Pinpoint the cell where the given text exists, returning its [X, Y] midpoint coordinate. 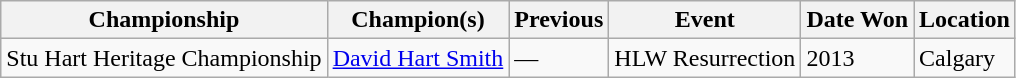
Calgary [965, 58]
Stu Hart Heritage Championship [164, 58]
Location [965, 20]
HLW Resurrection [705, 58]
Championship [164, 20]
David Hart Smith [418, 58]
Event [705, 20]
Date Won [858, 20]
2013 [858, 58]
Previous [559, 20]
— [559, 58]
Champion(s) [418, 20]
